Output the [x, y] coordinate of the center of the cell containing the given text.  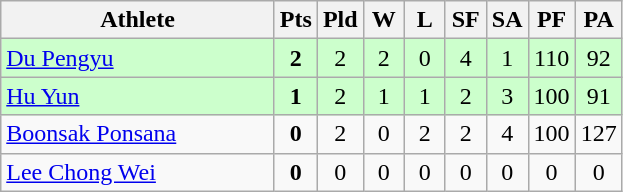
Athlete [138, 20]
Du Pengyu [138, 58]
Lee Chong Wei [138, 172]
91 [598, 96]
SF [466, 20]
3 [507, 96]
PF [552, 20]
SA [507, 20]
Hu Yun [138, 96]
W [384, 20]
L [424, 20]
Boonsak Ponsana [138, 134]
PA [598, 20]
92 [598, 58]
110 [552, 58]
Pld [340, 20]
Pts [296, 20]
127 [598, 134]
